Extract the (X, Y) coordinate from the center of the cell holding the provided text.  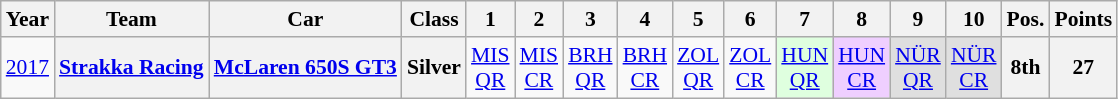
Car (306, 19)
Silver (434, 68)
2017 (28, 68)
9 (918, 19)
7 (804, 19)
8 (862, 19)
MISQR (490, 68)
Pos. (1026, 19)
1 (490, 19)
2 (540, 19)
4 (646, 19)
Year (28, 19)
3 (590, 19)
MISCR (540, 68)
Team (132, 19)
10 (974, 19)
Strakka Racing (132, 68)
BRHQR (590, 68)
HUNQR (804, 68)
NÜRCR (974, 68)
27 (1083, 68)
Class (434, 19)
Points (1083, 19)
6 (750, 19)
BRHCR (646, 68)
ZOLQR (698, 68)
HUNCR (862, 68)
NÜRQR (918, 68)
8th (1026, 68)
5 (698, 19)
ZOLCR (750, 68)
McLaren 650S GT3 (306, 68)
